Search for the cell housing the specified text and yield its (x, y) center coordinate. 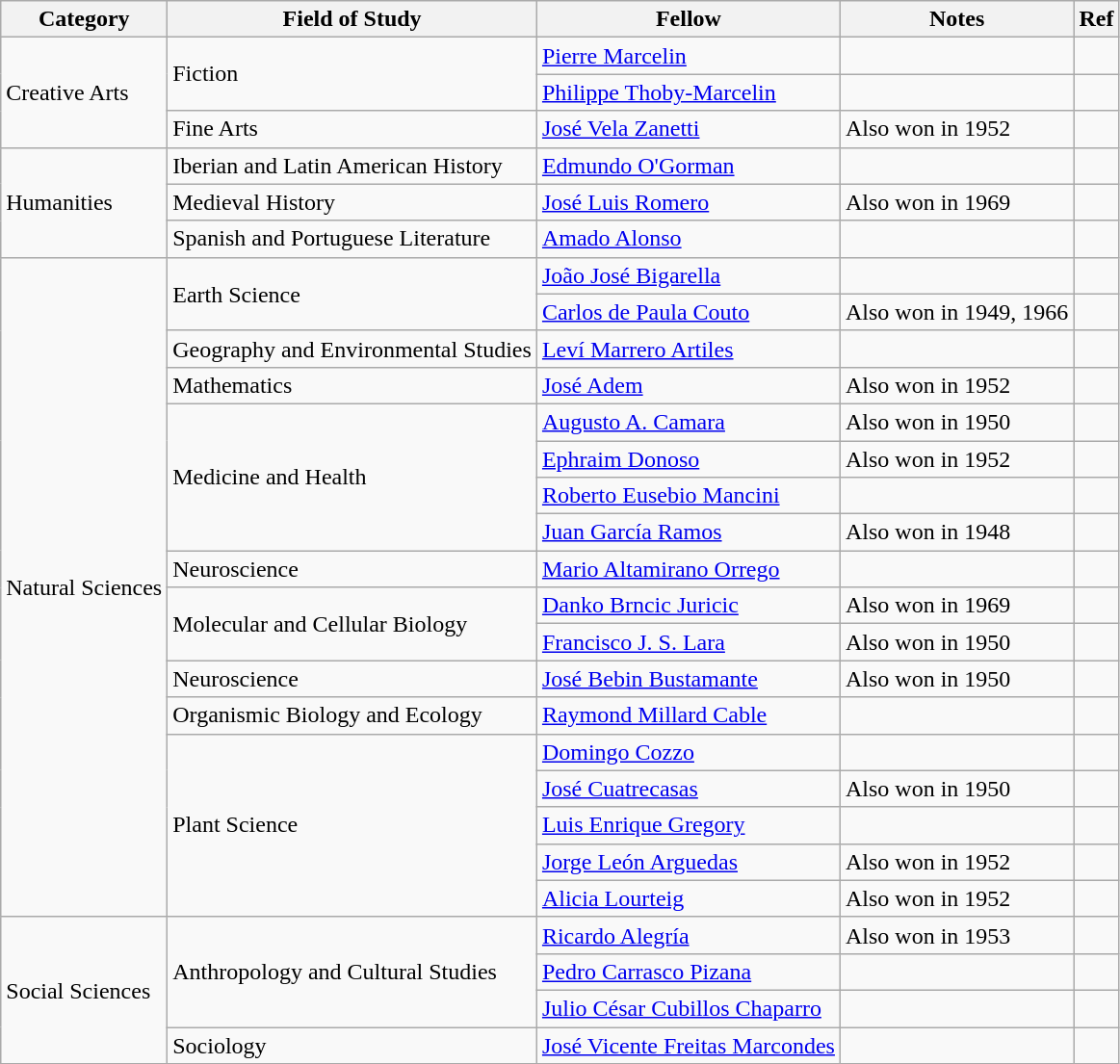
Mathematics (352, 385)
Organismic Biology and Ecology (352, 715)
Anthropology and Cultural Studies (352, 972)
Roberto Eusebio Mancini (688, 496)
Alicia Lourteig (688, 898)
José Vicente Freitas Marcondes (688, 1045)
Geography and Environmental Studies (352, 349)
Julio César Cubillos Chaparro (688, 1008)
Spanish and Portuguese Literature (352, 239)
Creative Arts (85, 92)
João José Bigarella (688, 275)
Danko Brncic Juricic (688, 606)
Jorge León Arguedas (688, 862)
Pedro Carrasco Pizana (688, 972)
José Cuatrecasas (688, 789)
Earth Science (352, 294)
Ref (1096, 19)
Fellow (688, 19)
Also won in 1948 (956, 532)
Natural Sciences (85, 587)
Edmundo O'Gorman (688, 166)
José Luis Romero (688, 202)
Sociology (352, 1045)
Category (85, 19)
Leví Marrero Artiles (688, 349)
Francisco J. S. Lara (688, 642)
Juan García Ramos (688, 532)
Luis Enrique Gregory (688, 825)
Iberian and Latin American History (352, 166)
Raymond Millard Cable (688, 715)
Medieval History (352, 202)
José Vela Zanetti (688, 129)
Pierre Marcelin (688, 56)
Field of Study (352, 19)
Domingo Cozzo (688, 752)
Amado Alonso (688, 239)
Fiction (352, 74)
Medicine and Health (352, 477)
Molecular and Cellular Biology (352, 624)
Carlos de Paula Couto (688, 312)
Also won in 1953 (956, 935)
José Adem (688, 385)
Also won in 1949, 1966 (956, 312)
Notes (956, 19)
Philippe Thoby-Marcelin (688, 92)
Plant Science (352, 825)
Humanities (85, 202)
José Bebin Bustamante (688, 679)
Social Sciences (85, 990)
Augusto A. Camara (688, 422)
Mario Altamirano Orrego (688, 569)
Fine Arts (352, 129)
Ricardo Alegría (688, 935)
Ephraim Donoso (688, 459)
